Locate the cell with the specified text and output its (X, Y) center coordinate. 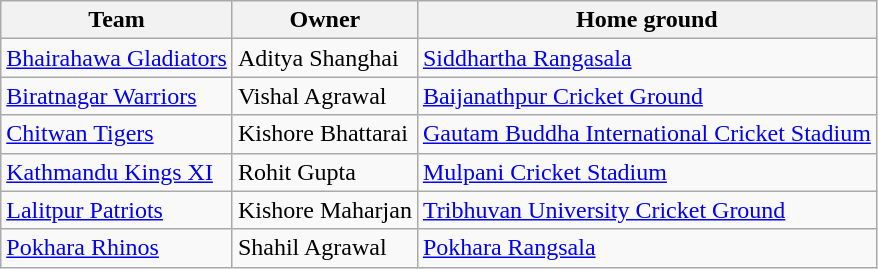
Pokhara Rangsala (646, 248)
Kishore Bhattarai (324, 134)
Mulpani Cricket Stadium (646, 172)
Bhairahawa Gladiators (117, 58)
Tribhuvan University Cricket Ground (646, 210)
Vishal Agrawal (324, 96)
Home ground (646, 20)
Owner (324, 20)
Chitwan Tigers (117, 134)
Rohit Gupta (324, 172)
Gautam Buddha International Cricket Stadium (646, 134)
Kathmandu Kings XI (117, 172)
Siddhartha Rangasala (646, 58)
Aditya Shanghai (324, 58)
Baijanathpur Cricket Ground (646, 96)
Pokhara Rhinos (117, 248)
Lalitpur Patriots (117, 210)
Biratnagar Warriors (117, 96)
Kishore Maharjan (324, 210)
Team (117, 20)
Shahil Agrawal (324, 248)
